From the cell containing the given text, extract its center point as (x, y) coordinate. 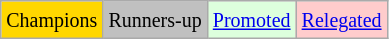
Relegated (342, 20)
Promoted (252, 20)
Runners-up (155, 20)
Champions (52, 20)
